Output the [X, Y] coordinate of the center of the cell containing the given text.  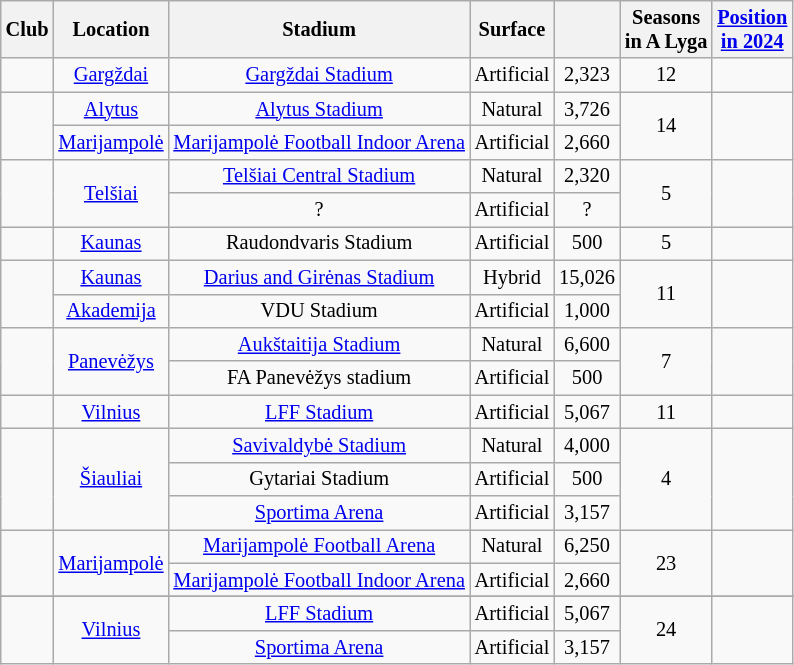
FA Panevėžys stadium [318, 378]
Club [28, 29]
Gargždai [110, 75]
6,250 [587, 546]
Raudondvaris Stadium [318, 243]
Stadium [318, 29]
Alytus [110, 109]
2,320 [587, 176]
14 [666, 126]
1,000 [587, 311]
VDU Stadium [318, 311]
Position in 2024 [752, 29]
Akademija [110, 311]
Location [110, 29]
2,323 [587, 75]
Darius and Girėnas Stadium [318, 277]
Telšiai [110, 192]
Telšiai Central Stadium [318, 176]
Gytariai Stadium [318, 479]
4 [666, 478]
Panevėžys [110, 360]
12 [666, 75]
Savivaldybė Stadium [318, 445]
15,026 [587, 277]
Marijampolė Football Arena [318, 546]
7 [666, 360]
6,600 [587, 344]
24 [666, 630]
Hybrid [512, 277]
Seasons in A Lyga [666, 29]
Gargždai Stadium [318, 75]
23 [666, 562]
Šiauliai [110, 478]
Alytus Stadium [318, 109]
4,000 [587, 445]
Surface [512, 29]
3,726 [587, 109]
Aukštaitija Stadium [318, 344]
